For the text-containing cell, return its midpoint in (x, y) coordinate format. 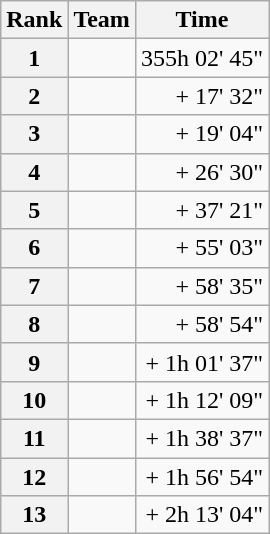
+ 58' 35" (202, 286)
7 (34, 286)
+ 2h 13' 04" (202, 515)
1 (34, 58)
8 (34, 324)
6 (34, 248)
Rank (34, 20)
+ 1h 38' 37" (202, 438)
+ 1h 01' 37" (202, 362)
+ 55' 03" (202, 248)
4 (34, 172)
+ 1h 56' 54" (202, 477)
11 (34, 438)
Team (102, 20)
2 (34, 96)
13 (34, 515)
5 (34, 210)
Time (202, 20)
+ 19' 04" (202, 134)
12 (34, 477)
355h 02' 45" (202, 58)
+ 37' 21" (202, 210)
9 (34, 362)
3 (34, 134)
+ 17' 32" (202, 96)
10 (34, 400)
+ 58' 54" (202, 324)
+ 26' 30" (202, 172)
+ 1h 12' 09" (202, 400)
